Capture the cell that displays the provided text and extract its [X, Y] central coordinate. 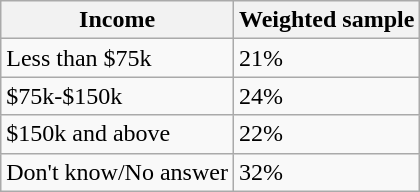
Weighted sample [326, 20]
$75k-$150k [118, 96]
22% [326, 134]
24% [326, 96]
Don't know/No answer [118, 172]
Income [118, 20]
21% [326, 58]
$150k and above [118, 134]
32% [326, 172]
Less than $75k [118, 58]
